Scan for the cell matching the given text and deliver its [x, y] coordinate at center. 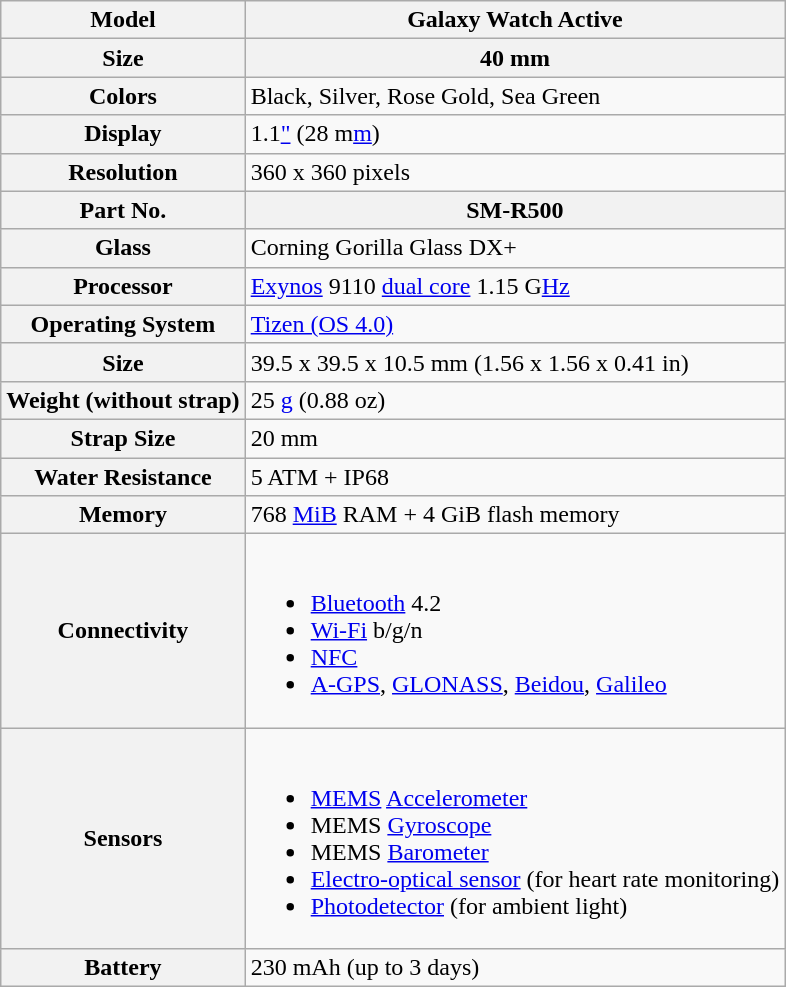
1.1" (28 mm) [515, 134]
Galaxy Watch Active [515, 20]
40 mm [515, 58]
Bluetooth 4.2Wi-Fi b/g/nNFCA-GPS, GLONASS, Beidou, Galileo [515, 631]
Connectivity [123, 631]
20 mm [515, 438]
Resolution [123, 172]
Memory [123, 515]
25 g (0.88 oz) [515, 400]
Sensors [123, 838]
Tizen (OS 4.0) [515, 324]
MEMS AccelerometerMEMS GyroscopeMEMS BarometerElectro-optical sensor (for heart rate monitoring)Photodetector (for ambient light) [515, 838]
360 x 360 pixels [515, 172]
Corning Gorilla Glass DX+ [515, 248]
5 ATM + IP68 [515, 477]
Water Resistance [123, 477]
Processor [123, 286]
Strap Size [123, 438]
Black, Silver, Rose Gold, Sea Green [515, 96]
Operating System [123, 324]
SM-R500 [515, 210]
39.5 x 39.5 x 10.5 mm (1.56 x 1.56 x 0.41 in) [515, 362]
Part No. [123, 210]
Display [123, 134]
Exynos 9110 dual core 1.15 GHz [515, 286]
Weight (without strap) [123, 400]
768 MiB RAM + 4 GiB flash memory [515, 515]
Colors [123, 96]
Model [123, 20]
Glass [123, 248]
Battery [123, 968]
230 mAh (up to 3 days) [515, 968]
